Extract the (X, Y) coordinate from the center of the cell holding the provided text.  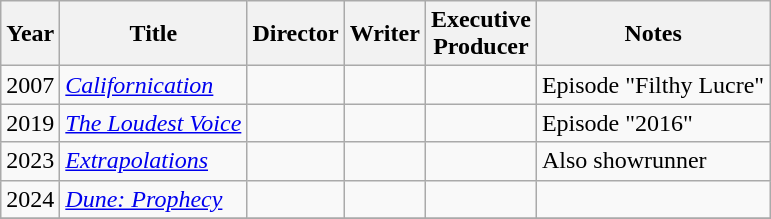
Episode "2016" (652, 123)
Writer (384, 34)
2023 (30, 161)
2019 (30, 123)
Extrapolations (154, 161)
Also showrunner (652, 161)
Notes (652, 34)
Year (30, 34)
Director (296, 34)
Episode "Filthy Lucre" (652, 85)
2007 (30, 85)
Dune: Prophecy (154, 199)
2024 (30, 199)
Title (154, 34)
ExecutiveProducer (480, 34)
Californication (154, 85)
The Loudest Voice (154, 123)
